For the text-containing cell, return its midpoint in [x, y] coordinate format. 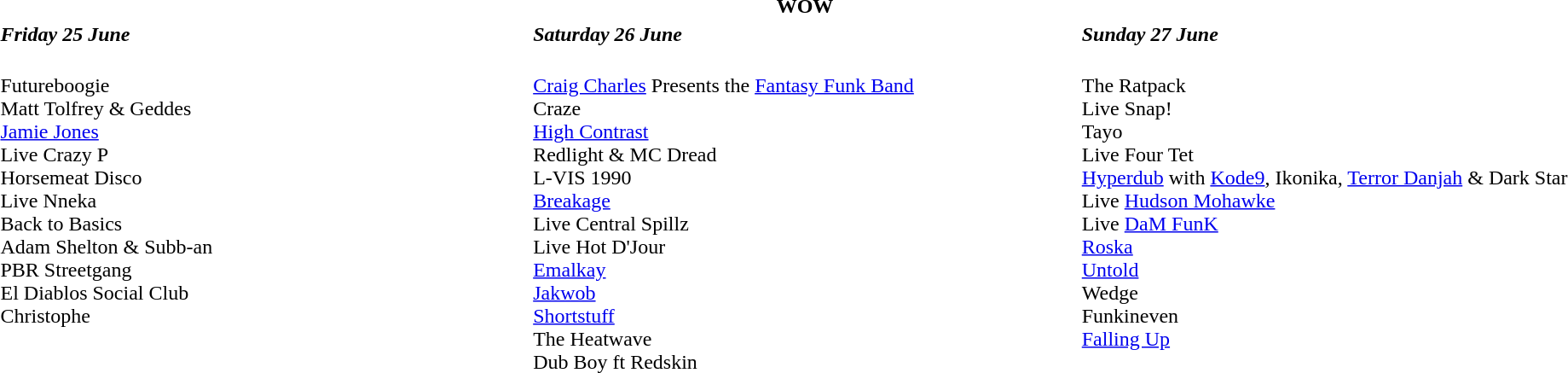
Saturday 26 June [805, 34]
